Determine the (X, Y) coordinate at the center of the cell enclosing the given text.  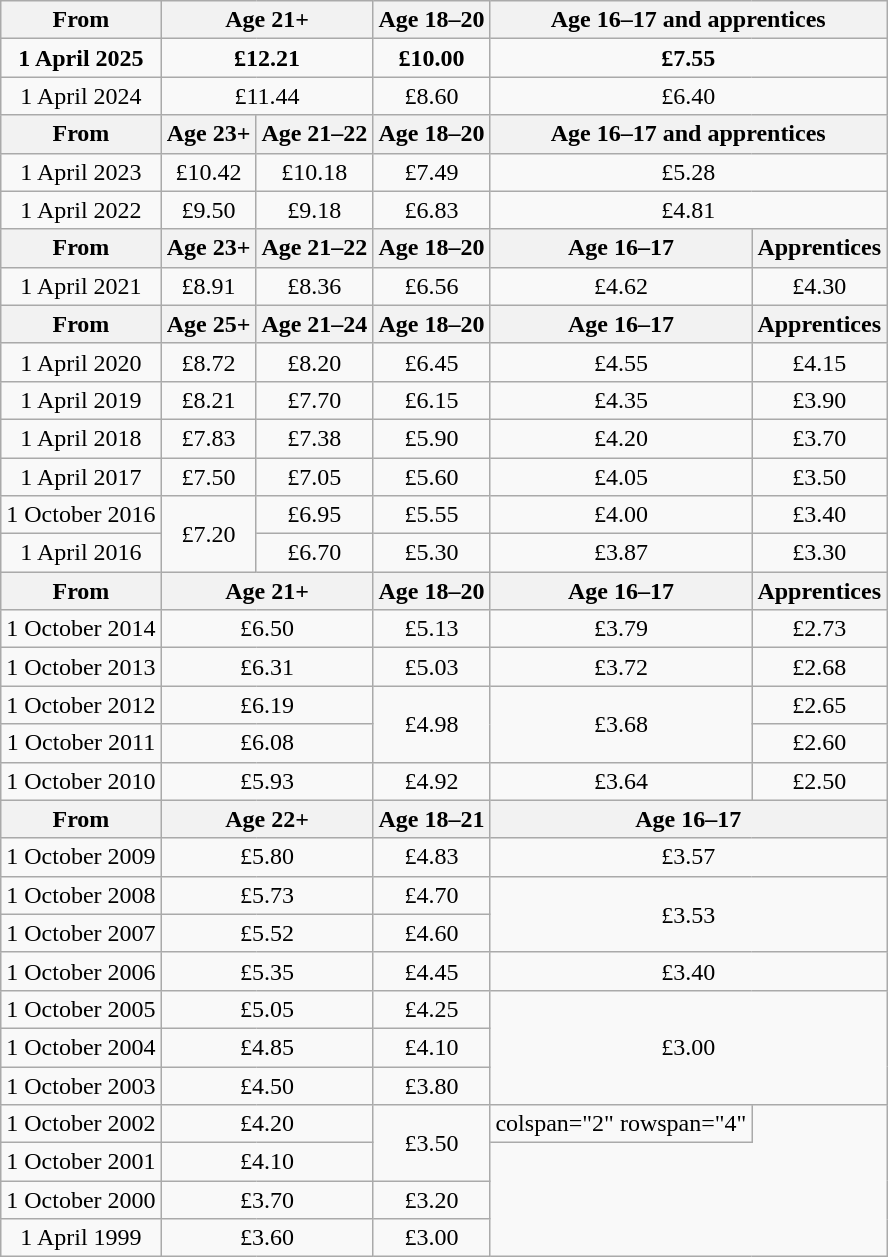
1 October 2001 (81, 1162)
£3.87 (621, 553)
£3.68 (621, 724)
£4.60 (432, 933)
£5.13 (432, 629)
Age 21–24 (314, 324)
£8.36 (314, 286)
£3.90 (820, 400)
£6.45 (432, 362)
£8.20 (314, 362)
£3.53 (688, 914)
£7.05 (314, 477)
Age 25+ (208, 324)
1 April 2022 (81, 210)
1 April 2018 (81, 438)
£7.55 (688, 58)
£3.79 (621, 629)
£2.73 (820, 629)
£5.80 (267, 857)
£6.15 (432, 400)
£7.49 (432, 172)
£4.81 (688, 210)
1 October 2006 (81, 971)
£4.92 (432, 781)
£4.25 (432, 1009)
£5.60 (432, 477)
1 April 2023 (81, 172)
£5.90 (432, 438)
£6.83 (432, 210)
£5.05 (267, 1009)
1 April 2024 (81, 96)
£3.20 (432, 1200)
1 October 2016 (81, 515)
£4.00 (621, 515)
£5.93 (267, 781)
£4.55 (621, 362)
1 October 2009 (81, 857)
£9.50 (208, 210)
£6.31 (267, 667)
£7.83 (208, 438)
£12.21 (267, 58)
£6.50 (267, 629)
£9.18 (314, 210)
1 April 2016 (81, 553)
£6.19 (267, 705)
1 April 1999 (81, 1238)
1 October 2002 (81, 1124)
1 October 2008 (81, 895)
£4.70 (432, 895)
£4.15 (820, 362)
£6.40 (688, 96)
£5.52 (267, 933)
£4.83 (432, 857)
1 October 2003 (81, 1085)
£4.98 (432, 724)
£8.91 (208, 286)
£6.08 (267, 743)
£4.05 (621, 477)
£6.95 (314, 515)
£10.00 (432, 58)
1 October 2011 (81, 743)
colspan="2" rowspan="4" (621, 1124)
£6.56 (432, 286)
£2.65 (820, 705)
£7.50 (208, 477)
£4.85 (267, 1047)
£8.21 (208, 400)
£4.62 (621, 286)
£2.60 (820, 743)
£7.20 (208, 534)
1 October 2010 (81, 781)
£4.45 (432, 971)
£5.03 (432, 667)
£2.68 (820, 667)
£5.55 (432, 515)
£3.64 (621, 781)
£3.30 (820, 553)
1 October 2005 (81, 1009)
1 April 2019 (81, 400)
£11.44 (267, 96)
£3.57 (688, 857)
1 October 2000 (81, 1200)
£3.60 (267, 1238)
1 April 2021 (81, 286)
1 October 2004 (81, 1047)
£2.50 (820, 781)
£8.60 (432, 96)
£7.70 (314, 400)
£5.30 (432, 553)
£3.72 (621, 667)
£5.28 (688, 172)
£5.35 (267, 971)
£8.72 (208, 362)
£5.73 (267, 895)
Age 18–21 (432, 819)
1 October 2012 (81, 705)
£4.35 (621, 400)
£6.70 (314, 553)
£10.18 (314, 172)
1 October 2014 (81, 629)
£3.80 (432, 1085)
£4.30 (820, 286)
1 October 2007 (81, 933)
£7.38 (314, 438)
1 October 2013 (81, 667)
£10.42 (208, 172)
1 April 2017 (81, 477)
£4.50 (267, 1085)
Age 22+ (267, 819)
1 April 2020 (81, 362)
1 April 2025 (81, 58)
